Determine the (X, Y) coordinate at the center of the cell enclosing the given text.  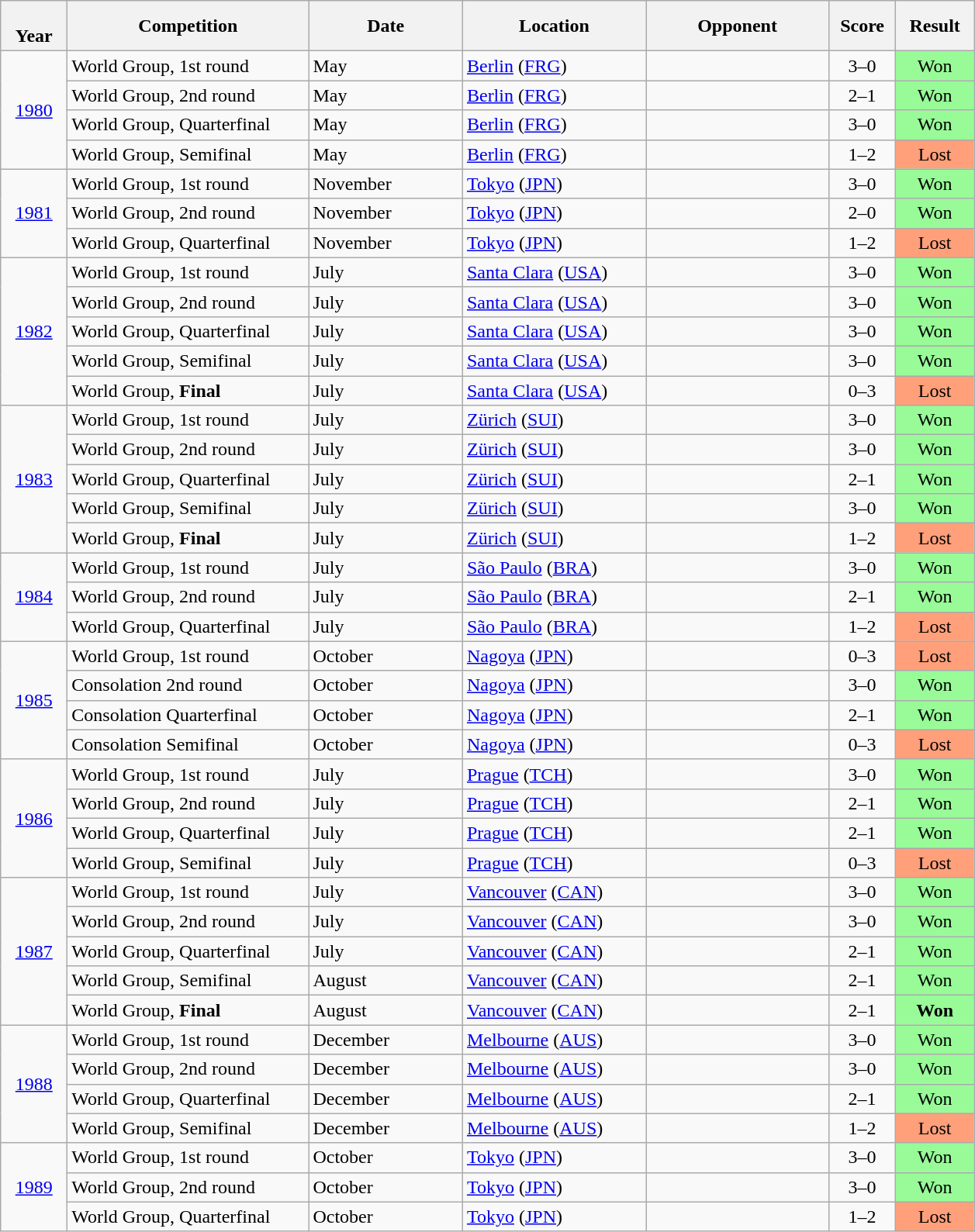
Consolation 2nd round (188, 685)
1982 (34, 331)
1981 (34, 213)
Consolation Semifinal (188, 744)
Year (34, 26)
1987 (34, 951)
Competition (188, 26)
Date (386, 26)
1984 (34, 597)
Location (554, 26)
1983 (34, 479)
Score (863, 26)
1985 (34, 700)
1988 (34, 1084)
2–0 (863, 213)
1980 (34, 110)
Consolation Quarterfinal (188, 715)
1986 (34, 818)
Result (935, 26)
1989 (34, 1187)
Opponent (737, 26)
